From the cell containing the given text, extract its center point as (x, y) coordinate. 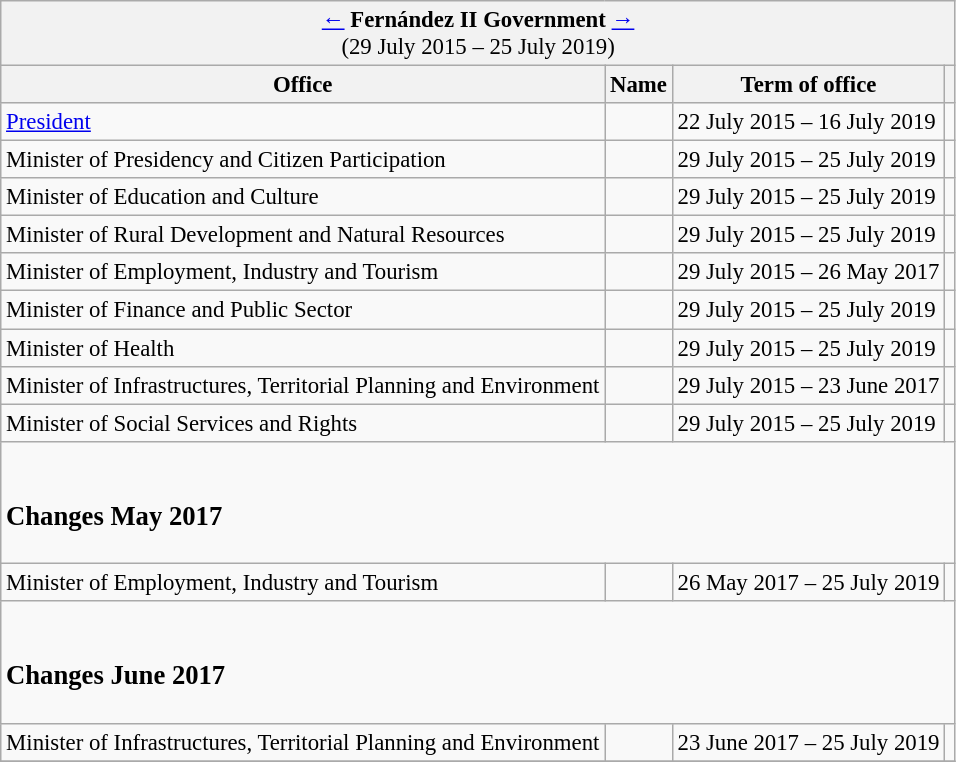
President (303, 122)
26 May 2017 – 25 July 2019 (808, 583)
Minister of Health (303, 348)
29 July 2015 – 26 May 2017 (808, 273)
Changes May 2017 (478, 502)
22 July 2015 – 16 July 2019 (808, 122)
Minister of Rural Development and Natural Resources (303, 235)
Office (303, 85)
Minister of Finance and Public Sector (303, 310)
Minister of Education and Culture (303, 197)
Name (639, 85)
Minister of Presidency and Citizen Participation (303, 160)
23 June 2017 – 25 July 2019 (808, 743)
Minister of Social Services and Rights (303, 423)
← Fernández II Government →(29 July 2015 – 25 July 2019) (478, 34)
Term of office (808, 85)
29 July 2015 – 23 June 2017 (808, 385)
Changes June 2017 (478, 663)
